Capture the cell that displays the provided text and extract its (x, y) central coordinate. 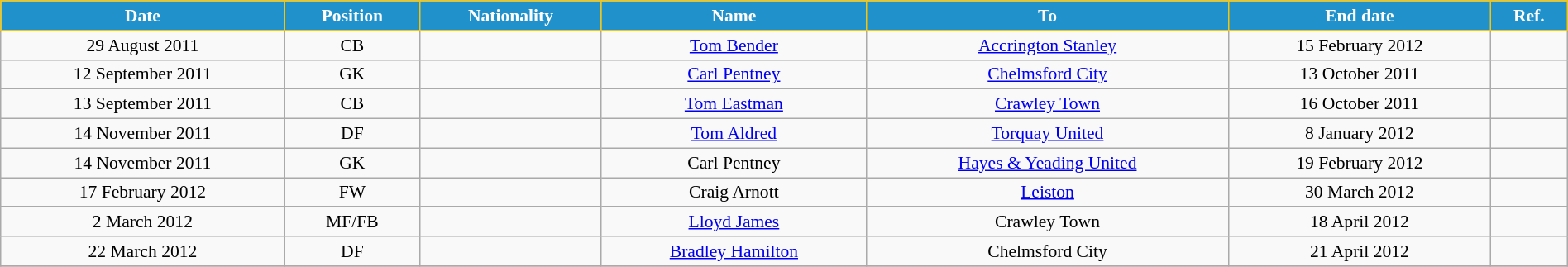
13 September 2011 (142, 104)
Lloyd James (734, 222)
29 August 2011 (142, 45)
Hayes & Yeading United (1048, 163)
19 February 2012 (1360, 163)
17 February 2012 (142, 193)
Ref. (1528, 16)
16 October 2011 (1360, 104)
30 March 2012 (1360, 193)
Name (734, 16)
Tom Aldred (734, 134)
Craig Arnott (734, 193)
22 March 2012 (142, 251)
21 April 2012 (1360, 251)
15 February 2012 (1360, 45)
End date (1360, 16)
Accrington Stanley (1048, 45)
12 September 2011 (142, 74)
To (1048, 16)
Torquay United (1048, 134)
Tom Bender (734, 45)
Date (142, 16)
Position (352, 16)
18 April 2012 (1360, 222)
FW (352, 193)
8 January 2012 (1360, 134)
Tom Eastman (734, 104)
13 October 2011 (1360, 74)
Leiston (1048, 193)
2 March 2012 (142, 222)
Nationality (511, 16)
MF/FB (352, 222)
Bradley Hamilton (734, 251)
